Extract the (X, Y) coordinate from the center of the cell holding the provided text.  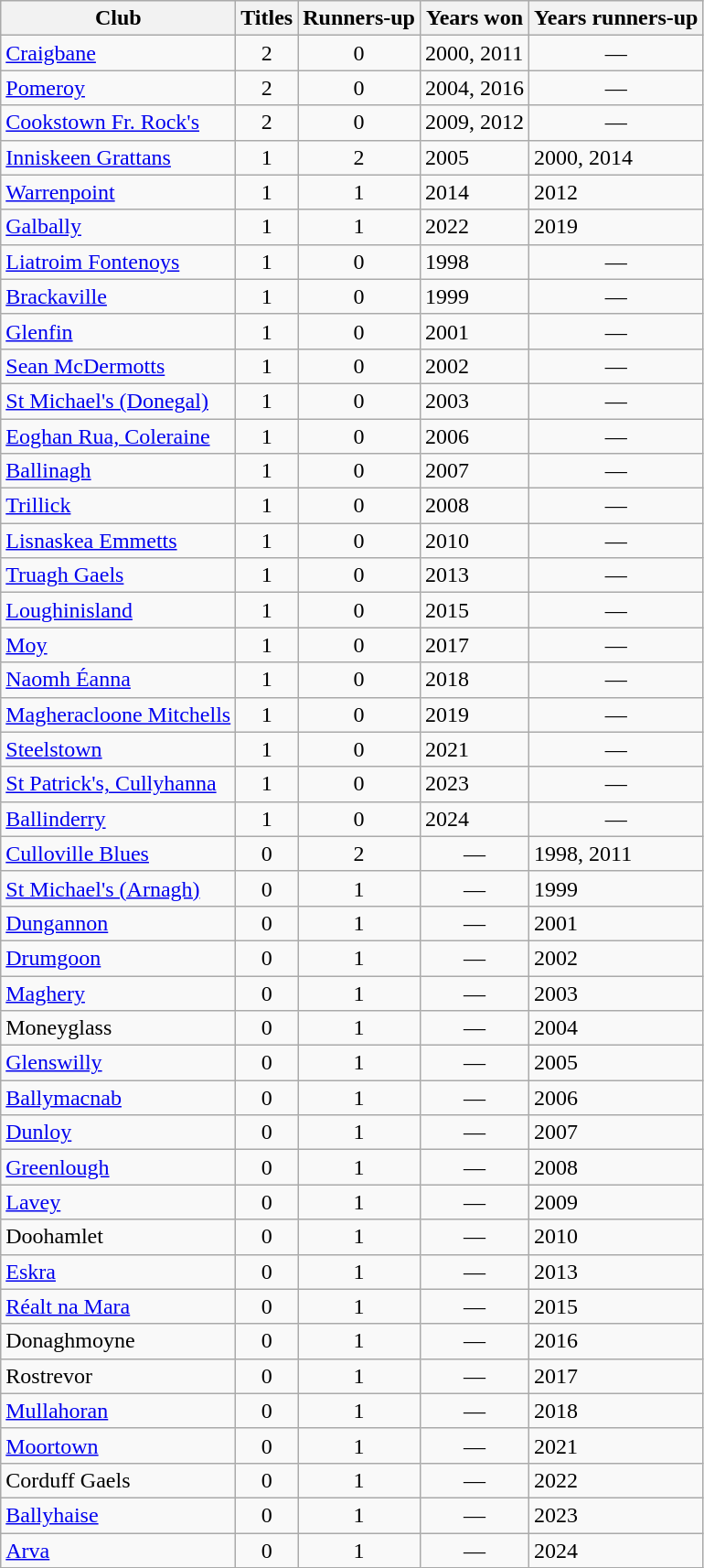
Naomh Éanna (119, 680)
2009 (616, 1202)
Moneyglass (119, 1028)
Arva (119, 1551)
2000, 2014 (616, 157)
Craigbane (119, 53)
Liatroim Fontenoys (119, 262)
2004 (616, 1028)
Moy (119, 645)
Warrenpoint (119, 192)
Sean McDermotts (119, 366)
Corduff Gaels (119, 1480)
Titles (267, 18)
Cookstown Fr. Rock's (119, 123)
Dunloy (119, 1133)
Doohamlet (119, 1237)
Eskra (119, 1272)
Donaghmoyne (119, 1341)
St Michael's (Arnagh) (119, 888)
Magheracloone Mitchells (119, 714)
2009, 2012 (474, 123)
Culloville Blues (119, 854)
Rostrevor (119, 1376)
St Michael's (Donegal) (119, 401)
Ballymacnab (119, 1098)
Lisnaskea Emmetts (119, 541)
Runners-up (359, 18)
Brackaville (119, 296)
Ballinagh (119, 471)
1998 (474, 262)
1998, 2011 (616, 854)
Dungannon (119, 923)
Moortown (119, 1445)
Loughinisland (119, 610)
Glenswilly (119, 1063)
Drumgoon (119, 958)
2004, 2016 (474, 88)
Years runners-up (616, 18)
Greenlough (119, 1167)
Steelstown (119, 749)
Lavey (119, 1202)
2016 (616, 1341)
Club (119, 18)
Maghery (119, 993)
Inniskeen Grattans (119, 157)
Ballinderry (119, 819)
Years won (474, 18)
Galbally (119, 227)
2000, 2011 (474, 53)
St Patrick's, Cullyhanna (119, 784)
Truagh Gaels (119, 575)
Ballyhaise (119, 1515)
Pomeroy (119, 88)
2014 (474, 192)
Trillick (119, 506)
Réalt na Mara (119, 1306)
Eoghan Rua, Coleraine (119, 436)
Glenfin (119, 331)
Mullahoran (119, 1411)
2012 (616, 192)
